Find where the given text appears and provide that cell's center as (x, y) coordinate. 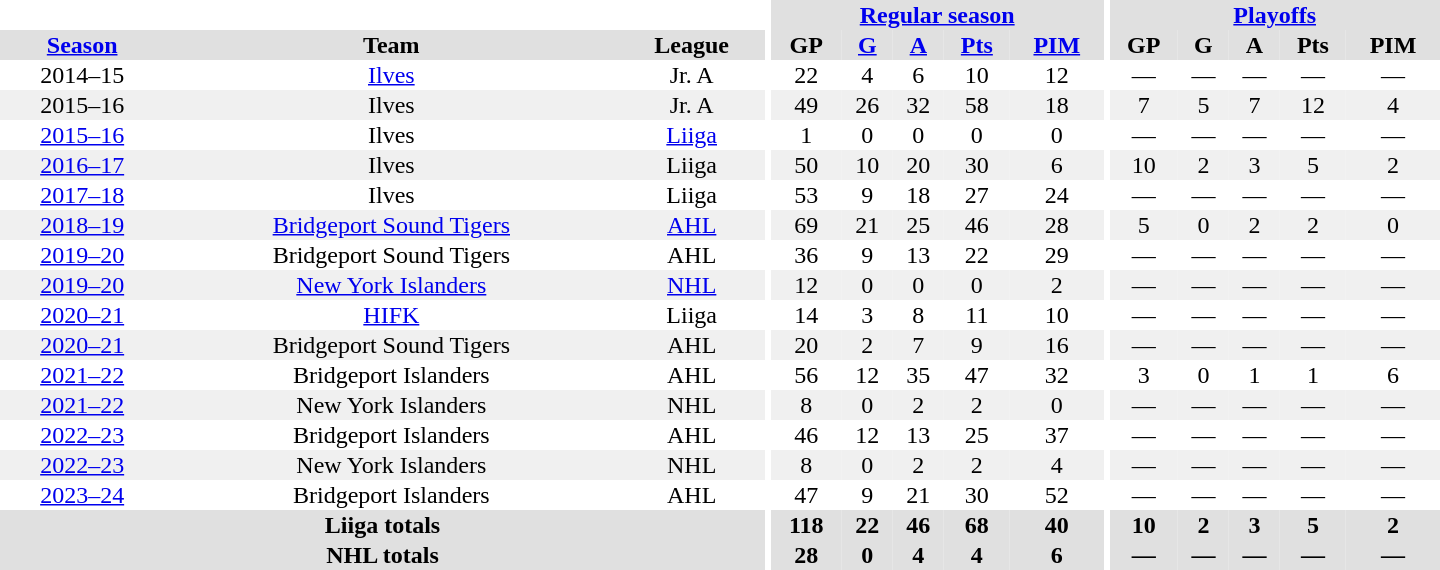
Team (391, 45)
118 (806, 525)
League (692, 45)
2016–17 (82, 165)
14 (806, 315)
52 (1057, 495)
36 (806, 255)
58 (977, 105)
50 (806, 165)
Liiga totals (382, 525)
11 (977, 315)
56 (806, 375)
35 (918, 375)
2018–19 (82, 225)
53 (806, 195)
37 (1057, 435)
68 (977, 525)
24 (1057, 195)
40 (1057, 525)
49 (806, 105)
27 (977, 195)
16 (1057, 345)
69 (806, 225)
Playoffs (1274, 15)
2017–18 (82, 195)
Regular season (938, 15)
NHL totals (382, 555)
2014–15 (82, 75)
26 (868, 105)
2023–24 (82, 495)
HIFK (391, 315)
Season (82, 45)
29 (1057, 255)
